Provide the [X, Y] coordinate of the cell's center where the given text is located.  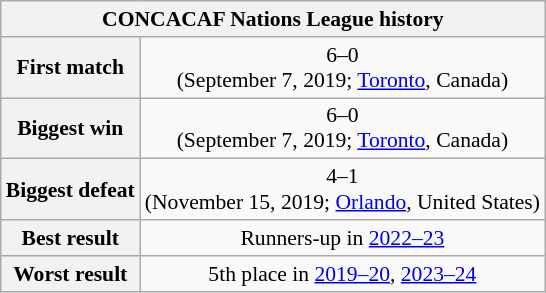
Biggest win [70, 128]
Biggest defeat [70, 190]
5th place in 2019–20, 2023–24 [342, 274]
Best result [70, 238]
Runners-up in 2022–23 [342, 238]
First match [70, 68]
Worst result [70, 274]
4–1 (November 15, 2019; Orlando, United States) [342, 190]
CONCACAF Nations League history [273, 19]
